Search for the cell housing the specified text and yield its [X, Y] center coordinate. 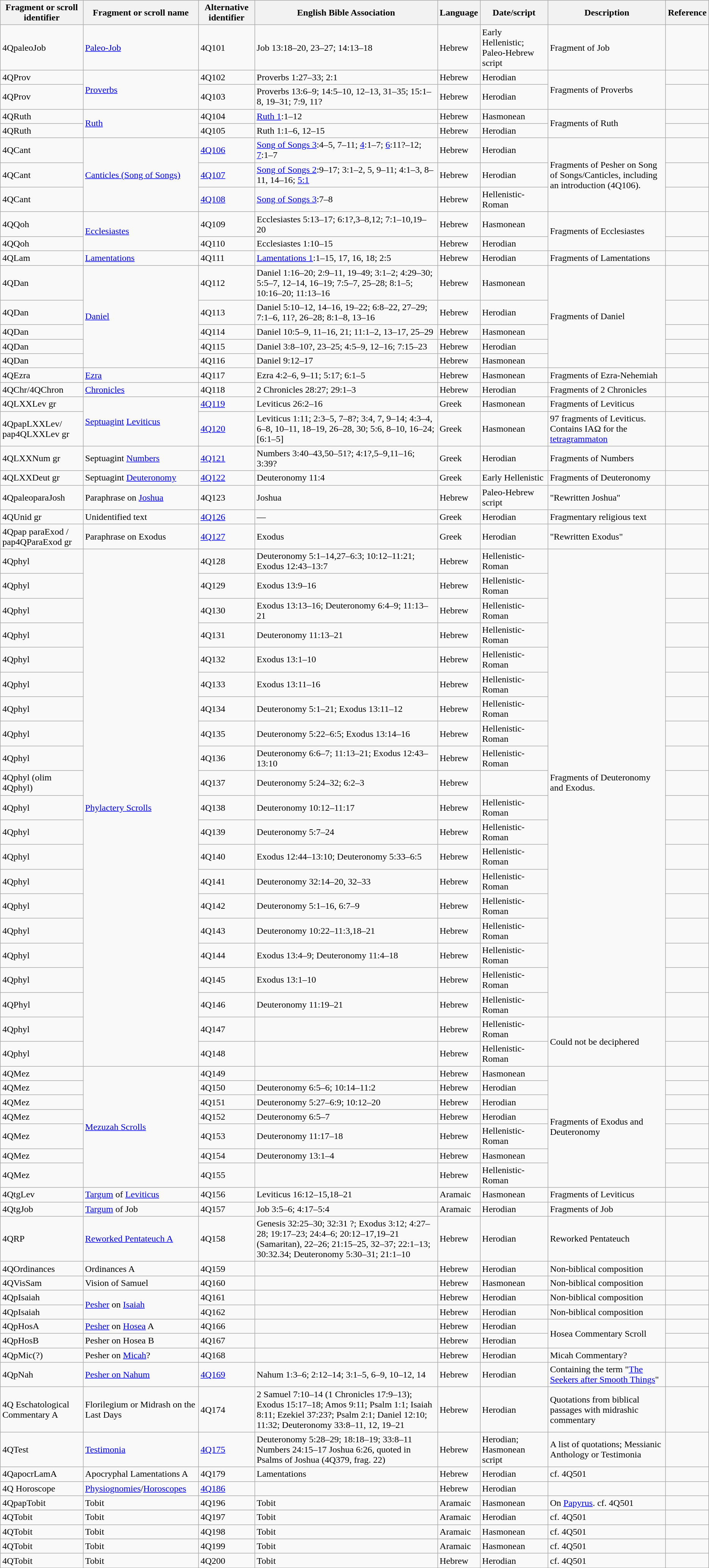
Fragments of Numbers [607, 458]
4Q162 [226, 1312]
4QTest [42, 1449]
Leviticus 26:2–16 [346, 404]
4Q112 [226, 282]
4Q133 [226, 685]
4Q140 [226, 857]
4Q144 [226, 955]
Unidentified text [141, 517]
Daniel 5:10–12, 14–16, 19–22; 6:8–22, 27–29; 7:1–6, 11?, 26–28; 8:1–8, 13–16 [346, 313]
Paleo-Job [141, 48]
Reference [687, 13]
4Q143 [226, 931]
97 fragments of Leviticus. Contains ΙΑΩ for the tetragrammaton [607, 429]
4Q107 [226, 175]
4Q Horoscope [42, 1488]
4Q159 [226, 1268]
4Q149 [226, 1073]
Description [607, 13]
4QpHosB [42, 1341]
Septuagint Leviticus [141, 421]
Deuteronomy 6:5–6; 10:14–11:2 [346, 1088]
Deuteronomy 11:19–21 [346, 1004]
4Q166 [226, 1326]
Fragments of Daniel [607, 317]
4Qpap paraExod / pap4QParaExod gr [42, 536]
4Q151 [226, 1102]
Canticles (Song of Songs) [141, 175]
4Q137 [226, 783]
Hosea Commentary Scroll [607, 1334]
4Q128 [226, 561]
4Q145 [226, 980]
Daniel 1:16–20; 2:9–11, 19–49; 3:1–2; 4:29–30; 5:5–7, 12–14, 16–19; 7:5–7, 25–28; 8:1–5; 10:16–20; 11:13–16 [346, 282]
Proverbs 13:6–9; 14:5–10, 12–13, 31–35; 15:1–8, 19–31; 7:9, 11? [346, 97]
4Q152 [226, 1117]
4Q102 [226, 77]
Nahum 1:3–6; 2:12–14; 3:1–5, 6–9, 10–12, 14 [346, 1375]
Ruth 1:1–12 [346, 116]
Language [459, 13]
4Q200 [226, 1560]
4QpHosA [42, 1326]
4Q132 [226, 660]
4Q119 [226, 404]
4QOrdinances [42, 1268]
Alternative identifier [226, 13]
4Q121 [226, 458]
4Q155 [226, 1175]
4QUnid gr [42, 517]
Deuteronomy 5:27–6:9; 10:12–20 [346, 1102]
Lamentations 1:1–15, 17, 16, 18; 2:5 [346, 258]
4Q156 [226, 1195]
4Q123 [226, 498]
Daniel 3:8–10?, 23–25; 4:5–9, 12–16; 7:15–23 [346, 346]
4Q122 [226, 478]
"Rewritten Joshua" [607, 498]
4QpapLXXLev/ pap4QLXXLev gr [42, 429]
Pesher on Nahum [141, 1375]
English Bible Association [346, 13]
4Q197 [226, 1517]
Fragment or scroll identifier [42, 13]
4Q138 [226, 807]
Deuteronomy 5:1–14,27–6:3; 10:12–11:21; Exodus 12:43–13:7 [346, 561]
Proverbs 1:27–33; 2:1 [346, 77]
Reworked Pentateuch A [141, 1239]
4Q196 [226, 1503]
Vision of Samuel [141, 1283]
Apocryphal Lamentations A [141, 1474]
Deuteronomy 5:7–24 [346, 832]
Deuteronomy 11:17–18 [346, 1136]
Ezra [141, 375]
4Q199 [226, 1546]
4Q105 [226, 131]
4Q153 [226, 1136]
Fragments of Job [607, 1209]
4Q175 [226, 1449]
4Q134 [226, 709]
Paraphrase on Exodus [141, 536]
4Q117 [226, 375]
Fragmentary religious text [607, 517]
4Q161 [226, 1297]
Pesher on Isaiah [141, 1304]
4QEzra [42, 375]
Physiognomies/Horoscopes [141, 1488]
Exodus 13:13–16; Deuteronomy 6:4–9; 11:13–21 [346, 610]
Septuagint Deuteronomy [141, 478]
Ezra 4:2–6, 9–11; 5:17; 6:1–5 [346, 375]
4Q130 [226, 610]
Could not be deciphered [607, 1042]
4Q139 [226, 832]
Song of Songs 3:7–8 [346, 199]
Herodian; Hasmonean script [514, 1449]
4Q146 [226, 1004]
4Q104 [226, 116]
"Rewritten Exodus" [607, 536]
Fragments of Ecclesiastes [607, 231]
4Q167 [226, 1341]
Daniel 10:5–9, 11–16, 21; 11:1–2, 13–17, 25–29 [346, 332]
Fragments of 2 Chronicles [607, 390]
4Q116 [226, 361]
Deuteronomy 11:4 [346, 478]
Deuteronomy 5:22–6:5; Exodus 13:14–16 [346, 734]
Numbers 3:40–43,50–51?; 4:1?,5–9,11–16; 3:39? [346, 458]
Exodus 12:44–13:10; Deuteronomy 5:33–6:5 [346, 857]
4Q169 [226, 1375]
Exodus [346, 536]
Pesher on Micah? [141, 1355]
Exodus 13:4–9; Deuteronomy 11:4–18 [346, 955]
Deuteronomy 6:6–7; 11:13–21; Exodus 12:43–13:10 [346, 758]
Quotations from biblical passages with midrashic commentary [607, 1409]
Fragments of Deuteronomy and Exodus. [607, 783]
4Q135 [226, 734]
Fragments of Pesher on Song of Songs/Canticles, including an introduction (4Q106). [607, 175]
Deuteronomy 5:24–32; 6:2–3 [346, 783]
Early Hellenistic; Paleo-Hebrew script [514, 48]
Fragments of Deuteronomy [607, 478]
4Q118 [226, 390]
4Q157 [226, 1209]
4Q198 [226, 1532]
Targum of Leviticus [141, 1195]
4Q113 [226, 313]
Fragment of Job [607, 48]
Early Hellenistic [514, 478]
4Q103 [226, 97]
Ordinances A [141, 1268]
Florilegium or Midrash on the Last Days [141, 1409]
4QLXXLev gr [42, 404]
Daniel 9:12–17 [346, 361]
Fragments of Exodus and Deuteronomy [607, 1127]
4Q148 [226, 1054]
Ruth [141, 123]
Daniel [141, 317]
Pesher on Hosea B [141, 1341]
A list of quotations; Messianic Anthology or Testimonia [607, 1449]
2 Chronicles 28:27; 29:1–3 [346, 390]
4QapocrLamA [42, 1474]
Fragment or scroll name [141, 13]
4Q186 [226, 1488]
Phylactery Scrolls [141, 807]
Exodus 13:9–16 [346, 585]
Joshua [346, 498]
Job 13:18–20, 23–27; 14:13–18 [346, 48]
Fragments of Proverbs [607, 89]
Pesher on Hosea A [141, 1326]
4Q179 [226, 1474]
Deuteronomy 11:13–21 [346, 635]
Job 3:5–6; 4:17–5:4 [346, 1209]
4Q111 [226, 258]
On Papyrus. cf. 4Q501 [607, 1503]
4QpNah [42, 1375]
4QPhyl [42, 1004]
4QpaleoJob [42, 48]
Deuteronomy 5:1–21; Exodus 13:11–12 [346, 709]
Deuteronomy 5:1–16, 6:7–9 [346, 906]
4QtgLev [42, 1195]
Deuteronomy 13:1–4 [346, 1156]
4Qphyl (olim 4Qphyl) [42, 783]
4Q131 [226, 635]
4Q101 [226, 48]
4Q150 [226, 1088]
4Q136 [226, 758]
Containing the term "The Seekers after Smooth Things" [607, 1375]
Deuteronomy 32:14–20, 32–33 [346, 882]
4Q174 [226, 1409]
4QChr/4QChron [42, 390]
Reworked Pentateuch [607, 1239]
Song of Songs 3:4–5, 7–11; 4:1–7; 6:11?–12; 7:1–7 [346, 150]
4Q142 [226, 906]
Proverbs [141, 89]
4Q141 [226, 882]
4Q120 [226, 429]
Ecclesiastes [141, 231]
Ecclesiastes 1:10–15 [346, 243]
4Q Eschatological Commentary A [42, 1409]
4QpaleoparaJosh [42, 498]
4QLam [42, 258]
4Q160 [226, 1283]
4Q129 [226, 585]
4Q114 [226, 332]
4QLXXNum gr [42, 458]
Deuteronomy 10:22–11:3,18–21 [346, 931]
4Q115 [226, 346]
Targum of Job [141, 1209]
4QVisSam [42, 1283]
Deuteronomy 10:12–11:17 [346, 807]
4QpMic(?) [42, 1355]
Paraphrase on Joshua [141, 498]
4Q108 [226, 199]
Leviticus 16:12–15,18–21 [346, 1195]
Septuagint Numbers [141, 458]
Fragments of Lamentations [607, 258]
Paleo-Hebrew script [514, 498]
Date/script [514, 13]
Ecclesiastes 5:13–17; 6:1?,3–8,12; 7:1–10,19–20 [346, 224]
Song of Songs 2:9–17; 3:1–2, 5, 9–11; 4:1–3, 8–11, 14–16; 5:1 [346, 175]
4QRP [42, 1239]
4Q126 [226, 517]
Fragments of Ezra-Nehemiah [607, 375]
4Q158 [226, 1239]
Deuteronomy 6:5–7 [346, 1117]
4Q110 [226, 243]
4QtgJob [42, 1209]
4Q109 [226, 224]
4Q168 [226, 1355]
Fragments of Ruth [607, 123]
4Q147 [226, 1029]
4Q106 [226, 150]
4QLXXDeut gr [42, 478]
Chronicles [141, 390]
Exodus 13:11–16 [346, 685]
Mezuzah Scrolls [141, 1127]
4Q127 [226, 536]
Testimonia [141, 1449]
4QpapTobit [42, 1503]
Deuteronomy 5:28–29; 18:18–19; 33:8–11Numbers 24:15–17 Joshua 6:26, quoted in Psalms of Joshua (4Q379, frag. 22) [346, 1449]
Leviticus 1:11; 2:3–5, 7–8?; 3:4, 7, 9–14; 4:3–4, 6–8, 10–11, 18–19, 26–28, 30; 5:6, 8–10, 16–24; [6:1–5] [346, 429]
4Q154 [226, 1156]
Micah Commentary? [607, 1355]
— [346, 517]
Ruth 1:1–6, 12–15 [346, 131]
